Scan for the cell matching the given text and deliver its (x, y) coordinate at center. 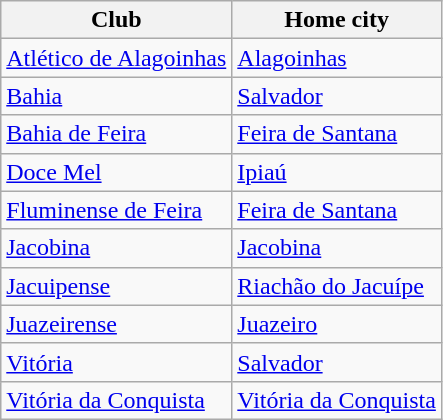
Atlético de Alagoinhas (116, 58)
Riachão do Jacuípe (337, 286)
Club (116, 20)
Bahia (116, 96)
Ipiaú (337, 172)
Vitória (116, 362)
Juazeirense (116, 324)
Juazeiro (337, 324)
Alagoinhas (337, 58)
Fluminense de Feira (116, 210)
Home city (337, 20)
Bahia de Feira (116, 134)
Doce Mel (116, 172)
Jacuipense (116, 286)
